Determine the [X, Y] coordinate at the center of the cell enclosing the given text.  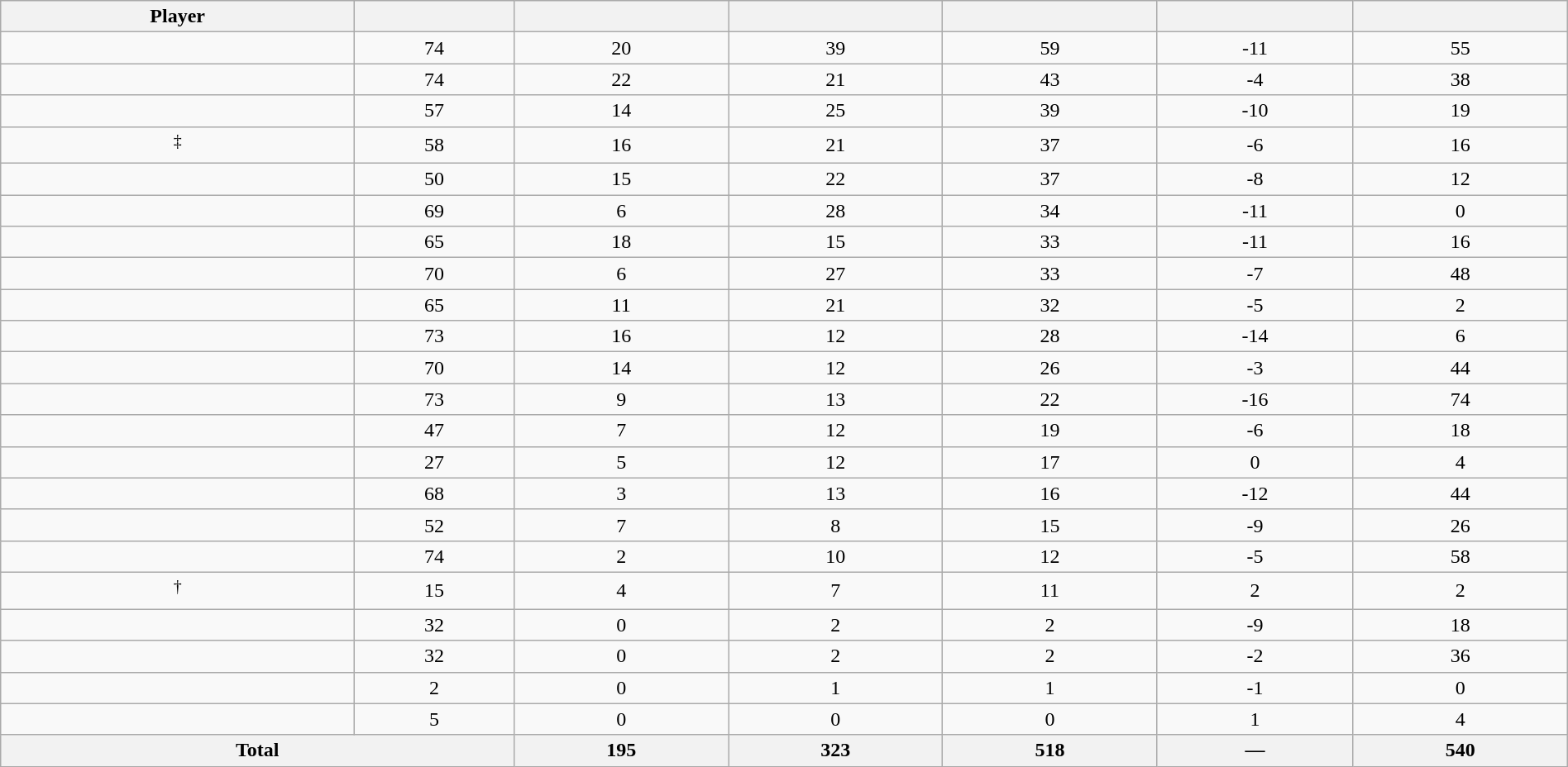
52 [435, 525]
3 [622, 493]
540 [1460, 750]
-2 [1255, 656]
Total [258, 750]
69 [435, 211]
-3 [1255, 368]
47 [435, 431]
57 [435, 111]
43 [1050, 79]
10 [835, 556]
68 [435, 493]
34 [1050, 211]
59 [1050, 48]
Player [178, 17]
‡ [178, 145]
-16 [1255, 399]
-7 [1255, 274]
48 [1460, 274]
† [178, 590]
-8 [1255, 179]
38 [1460, 79]
-1 [1255, 688]
55 [1460, 48]
36 [1460, 656]
20 [622, 48]
9 [622, 399]
518 [1050, 750]
25 [835, 111]
195 [622, 750]
-12 [1255, 493]
— [1255, 750]
8 [835, 525]
17 [1050, 462]
323 [835, 750]
-4 [1255, 79]
50 [435, 179]
-14 [1255, 336]
-10 [1255, 111]
